Return the (x, y) coordinate for the center point of the cell that contains the specified text.  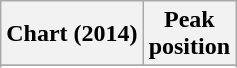
Peakposition (189, 34)
Chart (2014) (72, 34)
